Provide the (x, y) coordinate of the cell's center where the given text is located.  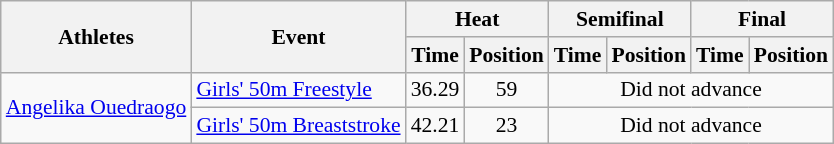
Girls' 50m Breaststroke (298, 126)
23 (506, 126)
Angelika Ouedraogo (96, 108)
42.21 (436, 126)
Event (298, 36)
Athletes (96, 36)
Heat (478, 19)
Final (762, 19)
59 (506, 90)
Semifinal (620, 19)
Girls' 50m Freestyle (298, 90)
36.29 (436, 90)
